Determine the [X, Y] coordinate at the center of the cell enclosing the given text.  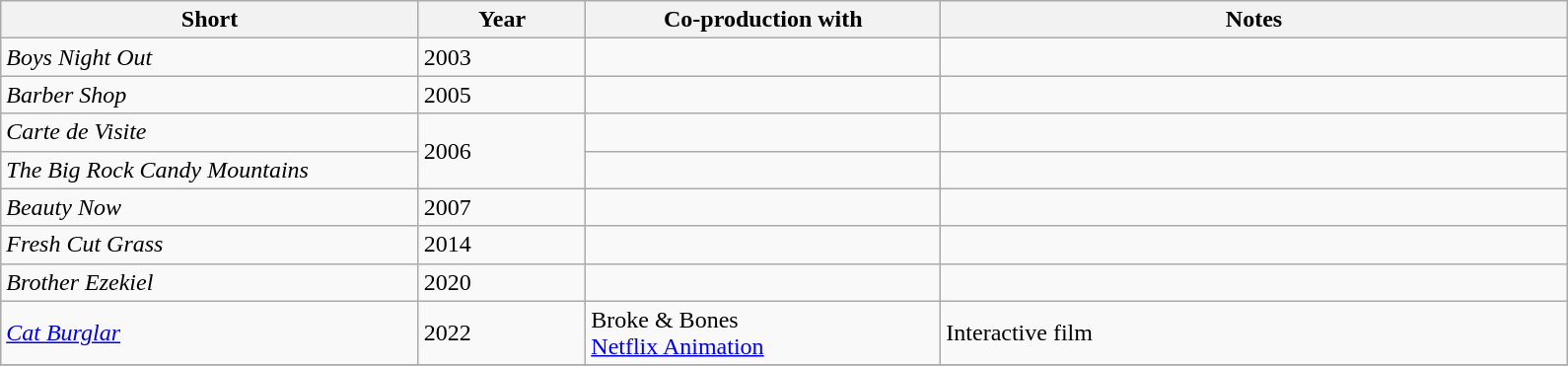
The Big Rock Candy Mountains [210, 170]
Boys Night Out [210, 57]
2005 [501, 95]
Co-production with [763, 20]
Beauty Now [210, 207]
2006 [501, 151]
2014 [501, 245]
2020 [501, 282]
2007 [501, 207]
Brother Ezekiel [210, 282]
Year [501, 20]
Broke & BonesNetflix Animation [763, 333]
2022 [501, 333]
Short [210, 20]
Fresh Cut Grass [210, 245]
2003 [501, 57]
Carte de Visite [210, 132]
Interactive film [1254, 333]
Barber Shop [210, 95]
Cat Burglar [210, 333]
Notes [1254, 20]
